For the text-containing cell, return its midpoint in [x, y] coordinate format. 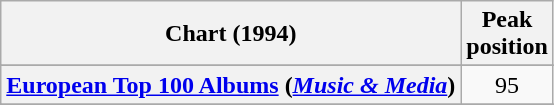
Chart (1994) [231, 34]
Peak position [507, 34]
European Top 100 Albums (Music & Media) [231, 85]
95 [507, 85]
